Extract the (x, y) coordinate from the center of the cell holding the provided text.  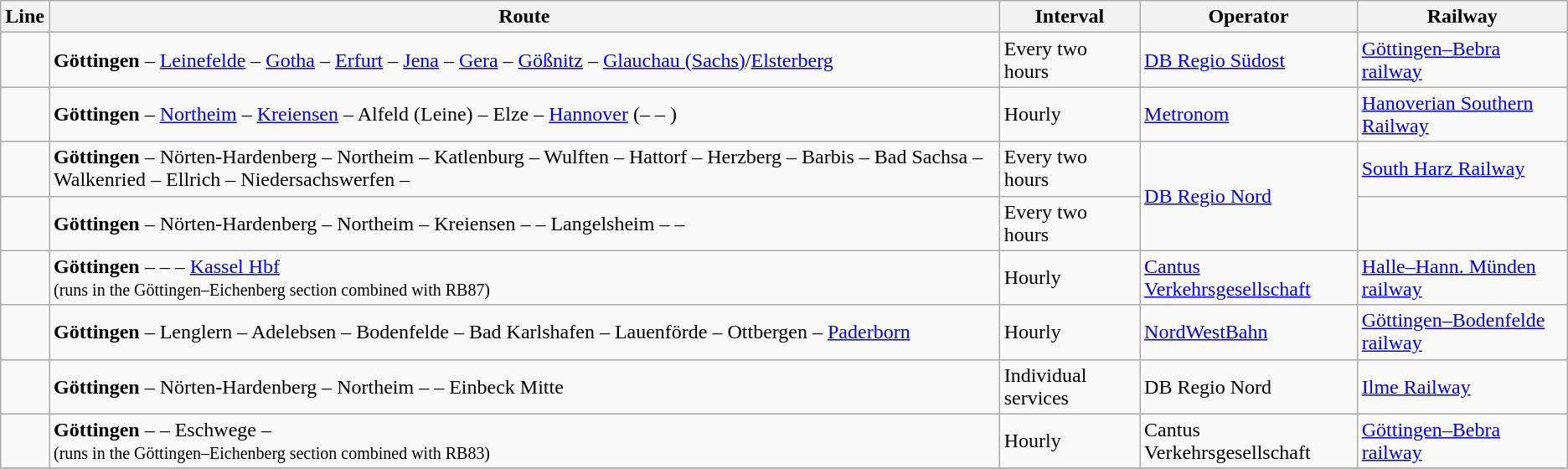
Line (25, 17)
Hanoverian Southern Railway (1462, 114)
Operator (1249, 17)
Metronom (1249, 114)
NordWestBahn (1249, 332)
Göttingen – – Eschwege – (runs in the Göttingen–Eichenberg section combined with RB83) (524, 441)
Route (524, 17)
South Harz Railway (1462, 169)
Göttingen – Northeim – Kreiensen – Alfeld (Leine) – Elze – Hannover (– – ) (524, 114)
Göttingen – Lenglern – Adelebsen – Bodenfelde – Bad Karlshafen – Lauenförde – Ottbergen – Paderborn (524, 332)
Göttingen – Nörten-Hardenberg – Northeim – – Einbeck Mitte (524, 387)
Halle–Hann. Münden railway (1462, 278)
Ilme Railway (1462, 387)
DB Regio Südost (1249, 60)
Göttingen–Bodenfelde railway (1462, 332)
Göttingen – Nörten-Hardenberg – Northeim – Kreiensen – – Langelsheim – – (524, 223)
Göttingen – – – Kassel Hbf(runs in the Göttingen–Eichenberg section combined with RB87) (524, 278)
Railway (1462, 17)
Interval (1069, 17)
Göttingen – Leinefelde – Gotha – Erfurt – Jena – Gera – Gößnitz – Glauchau (Sachs)/Elsterberg (524, 60)
Individual services (1069, 387)
